Locate the cell with the specified text and output its (x, y) center coordinate. 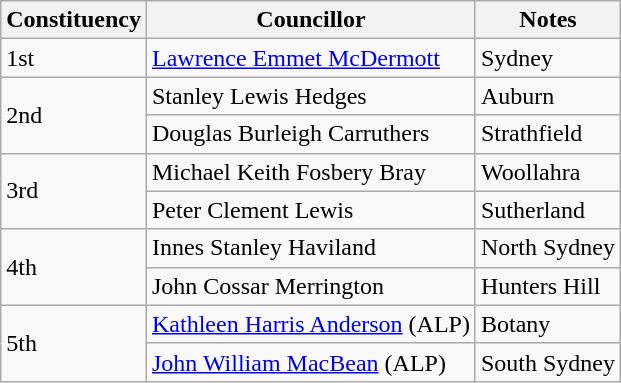
Constituency (74, 20)
Douglas Burleigh Carruthers (310, 134)
Peter Clement Lewis (310, 210)
South Sydney (548, 362)
1st (74, 58)
Lawrence Emmet McDermott (310, 58)
Botany (548, 324)
Councillor (310, 20)
Stanley Lewis Hedges (310, 96)
Hunters Hill (548, 286)
3rd (74, 191)
2nd (74, 115)
John Cossar Merrington (310, 286)
John William MacBean (ALP) (310, 362)
Michael Keith Fosbery Bray (310, 172)
Strathfield (548, 134)
Auburn (548, 96)
Kathleen Harris Anderson (ALP) (310, 324)
Notes (548, 20)
Sydney (548, 58)
5th (74, 343)
4th (74, 267)
North Sydney (548, 248)
Innes Stanley Haviland (310, 248)
Sutherland (548, 210)
Woollahra (548, 172)
